Capture the cell that displays the provided text and extract its (X, Y) central coordinate. 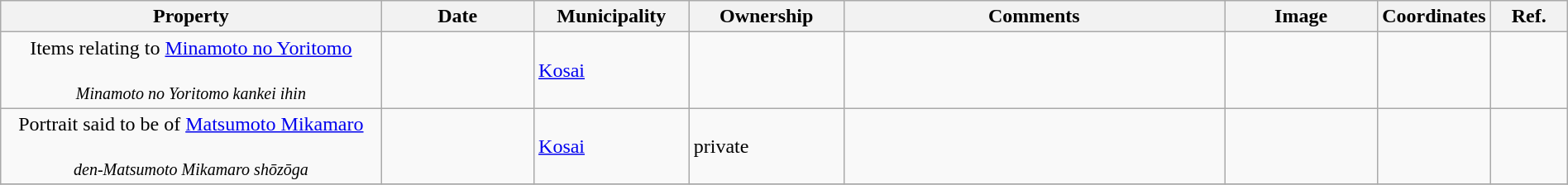
Coordinates (1434, 17)
private (766, 146)
Items relating to Minamoto no YoritomoMinamoto no Yoritomo kankei ihin (191, 70)
Portrait said to be of Matsumoto Mikamaroden-Matsumoto Mikamaro shōzōga (191, 146)
Comments (1034, 17)
Municipality (612, 17)
Date (457, 17)
Image (1302, 17)
Ref. (1528, 17)
Property (191, 17)
Ownership (766, 17)
